Locate the cell with the specified text and output its [X, Y] center coordinate. 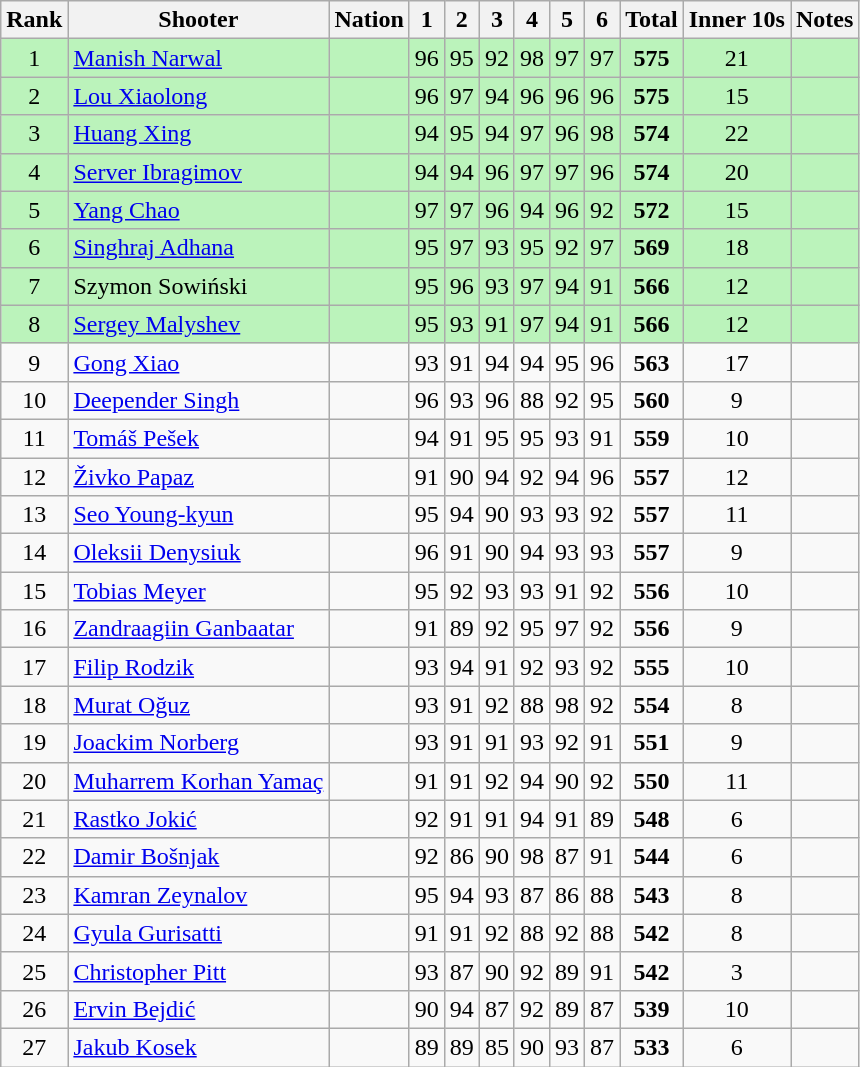
550 [652, 781]
Manish Narwal [198, 58]
Filip Rodzik [198, 667]
Deepender Singh [198, 400]
Živko Papaz [198, 477]
Joackim Norberg [198, 743]
16 [34, 629]
551 [652, 743]
Murat Oğuz [198, 705]
543 [652, 895]
Inner 10s [736, 20]
26 [34, 1009]
569 [652, 248]
548 [652, 819]
533 [652, 1047]
Singhraj Adhana [198, 248]
Rastko Jokić [198, 819]
Christopher Pitt [198, 971]
Lou Xiaolong [198, 96]
Total [652, 20]
Shooter [198, 20]
Kamran Zeynalov [198, 895]
Gyula Gurisatti [198, 933]
Zandraagiin Ganbaatar [198, 629]
85 [496, 1047]
Server Ibragimov [198, 172]
23 [34, 895]
Ervin Bejdić [198, 1009]
559 [652, 438]
7 [34, 286]
Jakub Kosek [198, 1047]
560 [652, 400]
Huang Xing [198, 134]
Muharrem Korhan Yamaç [198, 781]
572 [652, 210]
Rank [34, 20]
539 [652, 1009]
Nation [369, 20]
Gong Xiao [198, 362]
14 [34, 553]
554 [652, 705]
13 [34, 515]
Seo Young-kyun [198, 515]
27 [34, 1047]
Yang Chao [198, 210]
544 [652, 857]
Sergey Malyshev [198, 324]
Tomáš Pešek [198, 438]
25 [34, 971]
555 [652, 667]
Notes [824, 20]
563 [652, 362]
Tobias Meyer [198, 591]
Damir Bošnjak [198, 857]
Szymon Sowiński [198, 286]
24 [34, 933]
19 [34, 743]
Oleksii Denysiuk [198, 553]
